Capture the cell that displays the provided text and extract its [x, y] central coordinate. 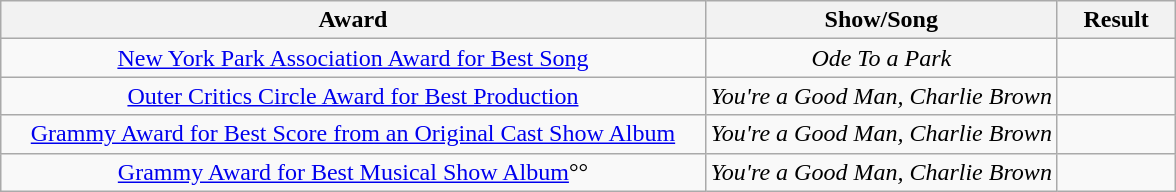
Outer Critics Circle Award for Best Production [353, 96]
Award [353, 20]
Grammy Award for Best Score from an Original Cast Show Album [353, 134]
Grammy Award for Best Musical Show Album°° [353, 172]
Result [1116, 20]
New York Park Association Award for Best Song [353, 58]
Ode To a Park [881, 58]
Show/Song [881, 20]
